Determine the [x, y] coordinate at the center of the cell enclosing the given text.  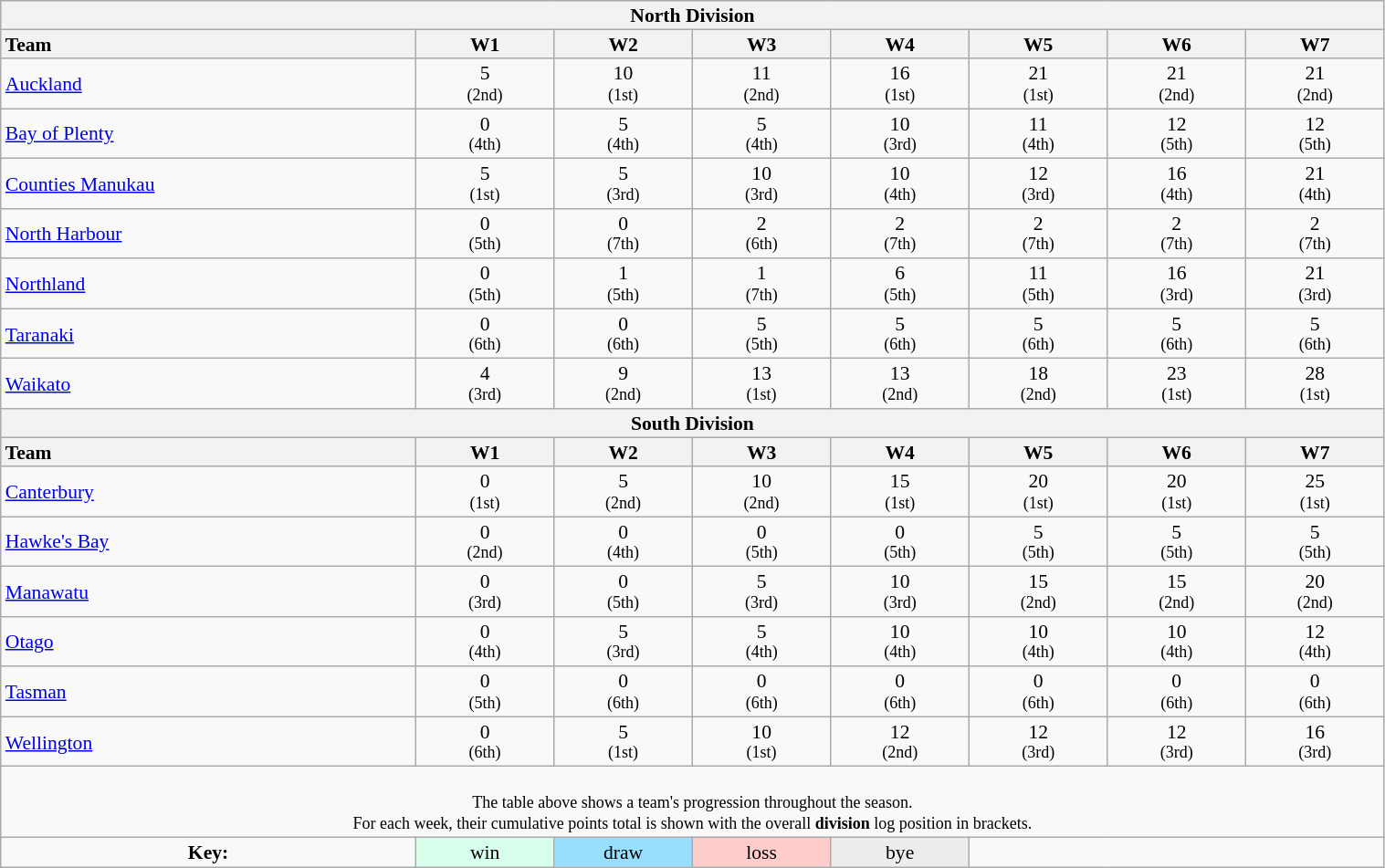
15 (1st) [900, 493]
13 (2nd) [900, 383]
win [485, 852]
Manawatu [208, 591]
North Division [692, 16]
21 (1st) [1038, 84]
9 (2nd) [624, 383]
North Harbour [208, 234]
Otago [208, 643]
Canterbury [208, 493]
1 (7th) [761, 285]
Hawke's Bay [208, 542]
Northland [208, 285]
11 (5th) [1038, 285]
0 (2nd) [485, 542]
10 (2nd) [761, 493]
6 (5th) [900, 285]
Counties Manukau [208, 184]
4 (3rd) [485, 383]
Auckland [208, 84]
Wellington [208, 743]
Bay of Plenty [208, 133]
25 (1st) [1315, 493]
draw [624, 852]
0 (7th) [624, 234]
13 (1st) [761, 383]
Taranaki [208, 334]
21 (4th) [1315, 184]
16 (1st) [900, 84]
11 (4th) [1038, 133]
23 (1st) [1177, 383]
2 (6th) [761, 234]
Waikato [208, 383]
20 (2nd) [1315, 591]
South Division [692, 424]
28 (1st) [1315, 383]
12 (4th) [1315, 643]
18 (2nd) [1038, 383]
21 (3rd) [1315, 285]
loss [761, 852]
0 (3rd) [485, 591]
Tasman [208, 692]
11 (2nd) [761, 84]
1 (5th) [624, 285]
Key: [208, 852]
12 (2nd) [900, 743]
bye [900, 852]
16 (4th) [1177, 184]
0 (1st) [485, 493]
